Extract the (X, Y) coordinate from the center of the cell holding the provided text.  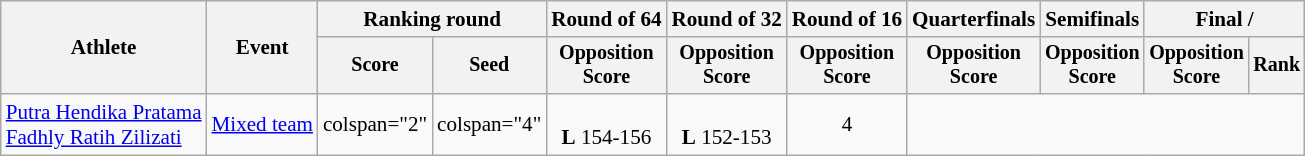
Quarterfinals (974, 18)
Seed (489, 65)
4 (847, 124)
Final / (1224, 18)
Score (375, 65)
Athlete (104, 48)
Round of 32 (727, 18)
Rank (1277, 65)
L 152-153 (727, 124)
colspan="4" (489, 124)
Mixed team (262, 124)
Ranking round (432, 18)
L 154-156 (606, 124)
Event (262, 48)
colspan="2" (375, 124)
Round of 16 (847, 18)
Putra Hendika PratamaFadhly Ratih Zilizati (104, 124)
Round of 64 (606, 18)
Semifinals (1092, 18)
